For the text-containing cell, return its midpoint in [X, Y] coordinate format. 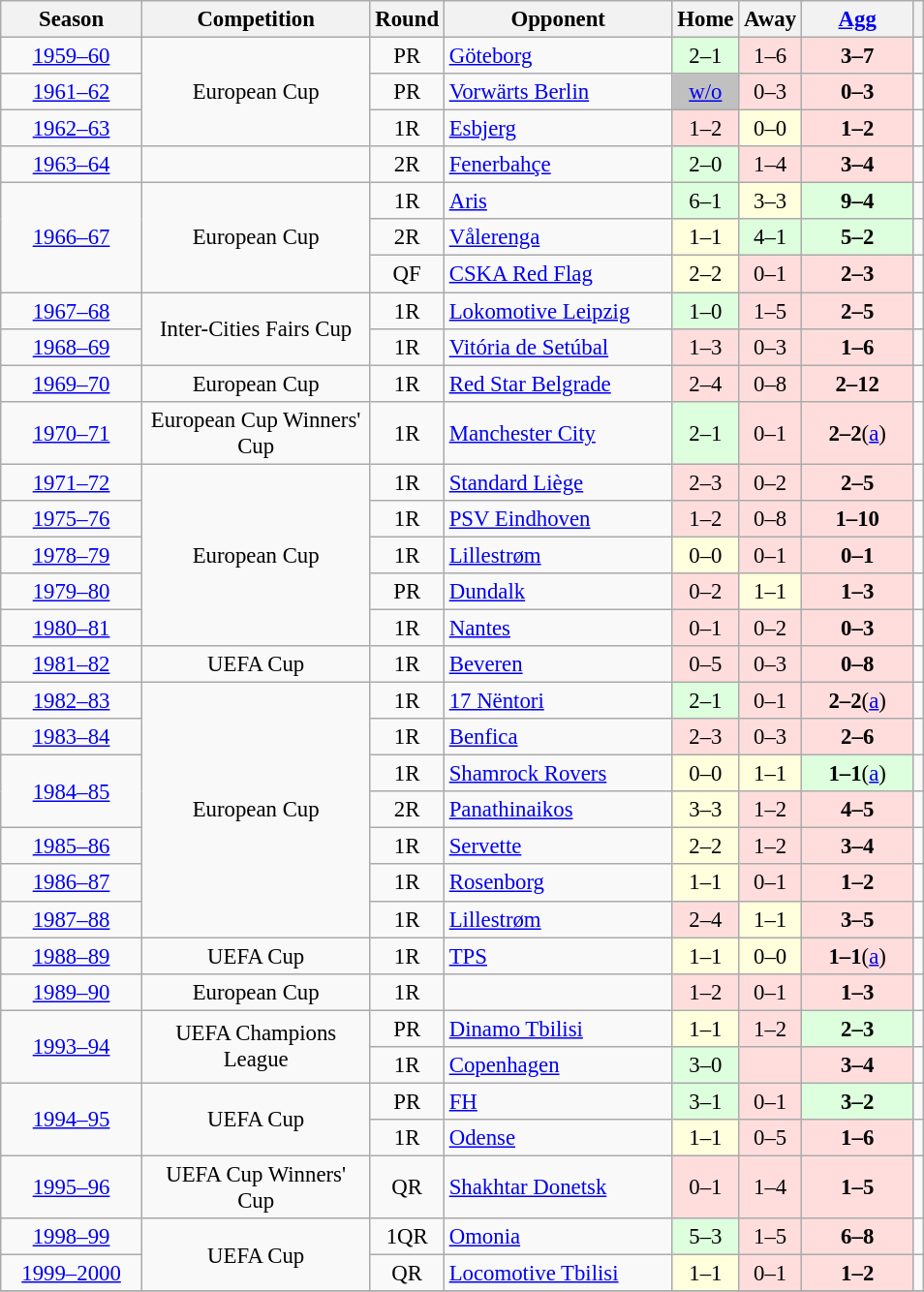
Rosenborg [558, 883]
1979–80 [72, 592]
Inter-Cities Fairs Cup [256, 329]
Shamrock Rovers [558, 774]
9–4 [857, 201]
1–0 [705, 311]
1970–71 [72, 432]
1995–96 [72, 1187]
4–5 [857, 810]
1QR [407, 1237]
2–12 [857, 384]
3–5 [857, 919]
CSKA Red Flag [558, 274]
Copenhagen [558, 1065]
Round [407, 19]
1971–72 [72, 482]
European Cup Winners' Cup [256, 432]
Beveren [558, 664]
1975–76 [72, 519]
Home [705, 19]
Odense [558, 1138]
1980–81 [72, 628]
Vorwärts Berlin [558, 92]
1986–87 [72, 883]
Fenerbahçe [558, 165]
Göteborg [558, 56]
1–10 [857, 519]
1963–64 [72, 165]
1985–86 [72, 846]
Competition [256, 19]
UEFA Cup Winners' Cup [256, 1187]
Nantes [558, 628]
1993–94 [72, 1046]
1967–68 [72, 311]
Red Star Belgrade [558, 384]
PSV Eindhoven [558, 519]
Season [72, 19]
w/o [705, 92]
4–1 [771, 237]
Opponent [558, 19]
6–1 [705, 201]
2–6 [857, 737]
1983–84 [72, 737]
1984–85 [72, 792]
Vålerenga [558, 237]
Locomotive Tbilisi [558, 1274]
3–7 [857, 56]
1988–89 [72, 956]
Panathinaikos [558, 810]
3–0 [705, 1065]
QF [407, 274]
FH [558, 1101]
Vitória de Setúbal [558, 347]
1999–2000 [72, 1274]
Away [771, 19]
1989–90 [72, 992]
Shakhtar Donetsk [558, 1187]
1998–99 [72, 1237]
1966–67 [72, 238]
Omonia [558, 1237]
2–0 [705, 165]
UEFA Champions League [256, 1046]
5–2 [857, 237]
1959–60 [72, 56]
Aris [558, 201]
Standard Liège [558, 482]
TPS [558, 956]
1987–88 [72, 919]
Agg [857, 19]
Dinamo Tbilisi [558, 1029]
Lokomotive Leipzig [558, 311]
3–1 [705, 1101]
Benfica [558, 737]
1962–63 [72, 129]
Esbjerg [558, 129]
1981–82 [72, 664]
6–8 [857, 1237]
1982–83 [72, 701]
1994–95 [72, 1120]
1978–79 [72, 555]
Servette [558, 846]
3–2 [857, 1101]
1969–70 [72, 384]
Dundalk [558, 592]
1961–62 [72, 92]
17 Nëntori [558, 701]
1968–69 [72, 347]
Manchester City [558, 432]
5–3 [705, 1237]
